Locate the cell with the specified text and output its [x, y] center coordinate. 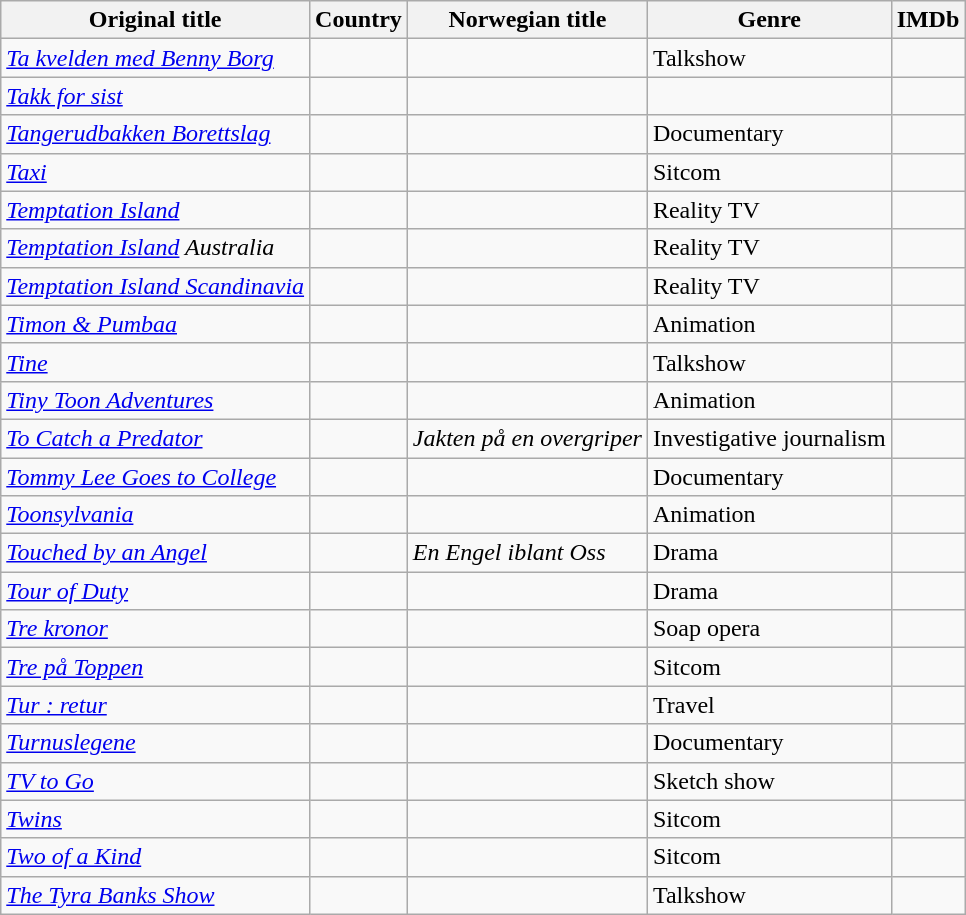
Genre [769, 20]
Travel [769, 705]
Soap opera [769, 629]
Tre på Toppen [156, 667]
Ta kvelden med Benny Borg [156, 58]
Timon & Pumbaa [156, 324]
Temptation Island Australia [156, 248]
Turnuslegene [156, 743]
Norwegian title [527, 20]
Jakten på en overgriper [527, 438]
Taxi [156, 172]
Temptation Island [156, 210]
Tine [156, 362]
Sketch show [769, 781]
Country [359, 20]
TV to Go [156, 781]
Two of a Kind [156, 857]
Tommy Lee Goes to College [156, 477]
Tiny Toon Adventures [156, 400]
Tur : retur [156, 705]
En Engel iblant Oss [527, 553]
Twins [156, 819]
Temptation Island Scandinavia [156, 286]
Tour of Duty [156, 591]
Touched by an Angel [156, 553]
Tangerudbakken Borettslag [156, 134]
Tre kronor [156, 629]
IMDb [928, 20]
Toonsylvania [156, 515]
Original title [156, 20]
To Catch a Predator [156, 438]
Takk for sist [156, 96]
The Tyra Banks Show [156, 895]
Investigative journalism [769, 438]
